Scan for the cell matching the given text and deliver its [X, Y] coordinate at center. 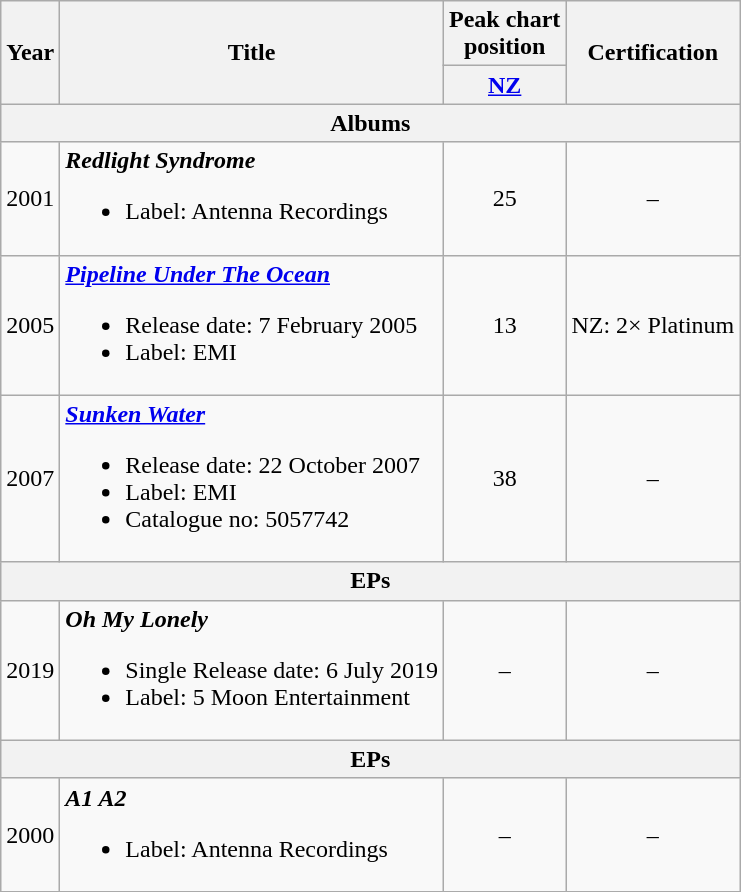
A1 A2Label: Antenna Recordings [252, 834]
2000 [30, 834]
2005 [30, 325]
2007 [30, 478]
2019 [30, 670]
Peak chartposition [504, 34]
38 [504, 478]
Redlight SyndromeLabel: Antenna Recordings [252, 198]
NZ: 2× Platinum [653, 325]
13 [504, 325]
Sunken WaterRelease date: 22 October 2007Label: EMICatalogue no: 5057742 [252, 478]
Year [30, 52]
NZ [504, 85]
Pipeline Under The OceanRelease date: 7 February 2005Label: EMI [252, 325]
Title [252, 52]
2001 [30, 198]
Albums [370, 123]
Certification [653, 52]
25 [504, 198]
Oh My LonelySingle Release date: 6 July 2019Label: 5 Moon Entertainment [252, 670]
